Determine the [X, Y] coordinate at the center of the cell enclosing the given text.  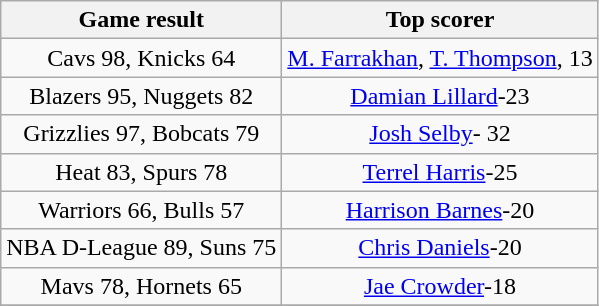
Chris Daniels-20 [440, 248]
Jae Crowder-18 [440, 286]
M. Farrakhan, T. Thompson, 13 [440, 58]
Mavs 78, Hornets 65 [142, 286]
Blazers 95, Nuggets 82 [142, 96]
Josh Selby- 32 [440, 134]
Terrel Harris-25 [440, 172]
Game result [142, 20]
Cavs 98, Knicks 64 [142, 58]
Top scorer [440, 20]
Heat 83, Spurs 78 [142, 172]
Grizzlies 97, Bobcats 79 [142, 134]
Warriors 66, Bulls 57 [142, 210]
NBA D-League 89, Suns 75 [142, 248]
Harrison Barnes-20 [440, 210]
Damian Lillard-23 [440, 96]
